Pinpoint the cell where the given text exists, returning its (X, Y) midpoint coordinate. 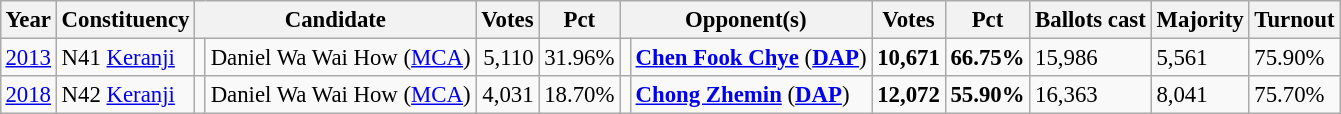
12,072 (908, 95)
31.96% (580, 57)
8,041 (1200, 95)
Opponent(s) (746, 20)
75.70% (1294, 95)
18.70% (580, 95)
N42 Keranji (125, 95)
Year (28, 20)
16,363 (1090, 95)
55.90% (988, 95)
66.75% (988, 57)
5,561 (1200, 57)
15,986 (1090, 57)
Ballots cast (1090, 20)
5,110 (508, 57)
4,031 (508, 95)
Chong Zhemin (DAP) (751, 95)
Chen Fook Chye (DAP) (751, 57)
10,671 (908, 57)
2013 (28, 57)
2018 (28, 95)
Constituency (125, 20)
75.90% (1294, 57)
N41 Keranji (125, 57)
Candidate (336, 20)
Turnout (1294, 20)
Majority (1200, 20)
